For the text-containing cell, return its midpoint in (x, y) coordinate format. 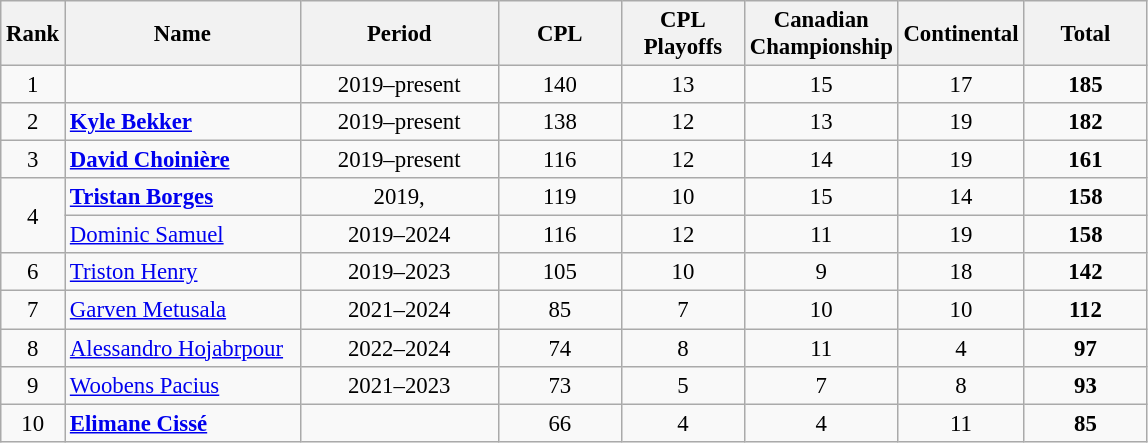
73 (560, 385)
2019–2023 (399, 273)
105 (560, 273)
97 (1086, 348)
Period (399, 34)
66 (560, 423)
2 (33, 122)
1 (33, 85)
161 (1086, 160)
2019–2024 (399, 235)
Total (1086, 34)
Garven Metusala (183, 310)
2021–2024 (399, 310)
Triston Henry (183, 273)
Elimane Cissé (183, 423)
Rank (33, 34)
112 (1086, 310)
140 (560, 85)
5 (682, 385)
CPL Playoffs (682, 34)
185 (1086, 85)
93 (1086, 385)
142 (1086, 273)
17 (961, 85)
Tristan Borges (183, 197)
74 (560, 348)
Canadian Championship (821, 34)
CPL (560, 34)
Kyle Bekker (183, 122)
David Choinière (183, 160)
119 (560, 197)
Continental (961, 34)
3 (33, 160)
Name (183, 34)
6 (33, 273)
18 (961, 273)
138 (560, 122)
Dominic Samuel (183, 235)
Alessandro Hojabrpour (183, 348)
2019, (399, 197)
2021–2023 (399, 385)
Woobens Pacius (183, 385)
182 (1086, 122)
2022–2024 (399, 348)
